For the text-containing cell, return its midpoint in (X, Y) coordinate format. 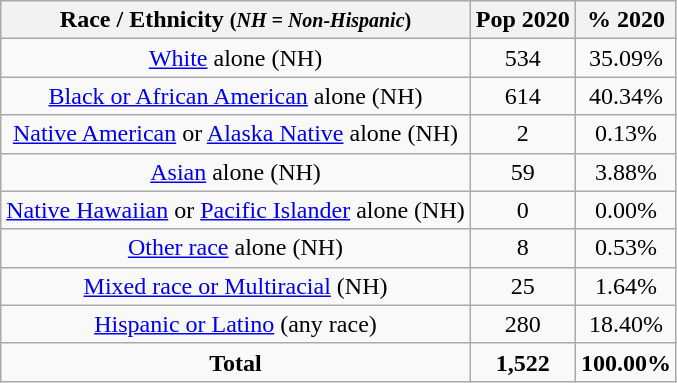
8 (522, 248)
2 (522, 134)
0 (522, 210)
40.34% (626, 96)
% 2020 (626, 20)
25 (522, 286)
White alone (NH) (236, 58)
Asian alone (NH) (236, 172)
Native Hawaiian or Pacific Islander alone (NH) (236, 210)
Other race alone (NH) (236, 248)
Total (236, 362)
Native American or Alaska Native alone (NH) (236, 134)
100.00% (626, 362)
0.53% (626, 248)
18.40% (626, 324)
Hispanic or Latino (any race) (236, 324)
0.00% (626, 210)
35.09% (626, 58)
Race / Ethnicity (NH = Non-Hispanic) (236, 20)
534 (522, 58)
Mixed race or Multiracial (NH) (236, 286)
Pop 2020 (522, 20)
0.13% (626, 134)
614 (522, 96)
280 (522, 324)
3.88% (626, 172)
1.64% (626, 286)
59 (522, 172)
1,522 (522, 362)
Black or African American alone (NH) (236, 96)
